Return the [x, y] coordinate for the center point of the cell that contains the specified text.  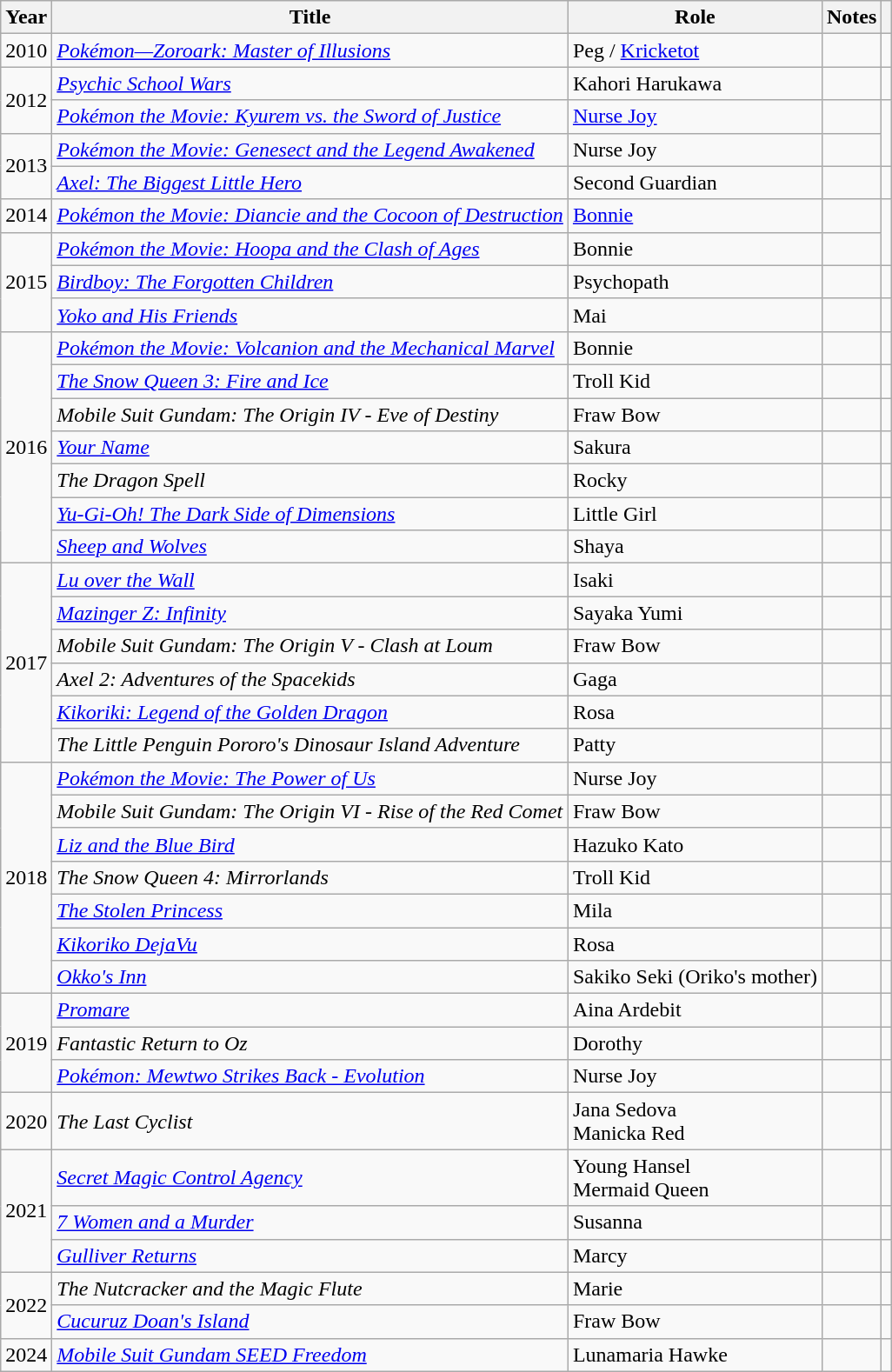
2019 [26, 1043]
Dorothy [695, 1043]
Isaki [695, 580]
Secret Magic Control Agency [310, 1177]
Mobile Suit Gundam SEED Freedom [310, 1355]
Sakura [695, 448]
Aina Ardebit [695, 1010]
Pokémon the Movie: Hoopa and the Clash of Ages [310, 249]
Little Girl [695, 514]
2021 [26, 1210]
Promare [310, 1010]
7 Women and a Murder [310, 1222]
Psychopath [695, 282]
Marie [695, 1289]
Jana SedovaManicka Red [695, 1122]
Pokémon the Movie: Volcanion and the Mechanical Marvel [310, 348]
Role [695, 17]
Psychic School Wars [310, 83]
The Nutcracker and the Magic Flute [310, 1289]
Mobile Suit Gundam: The Origin IV - Eve of Destiny [310, 415]
Pokémon the Movie: Genesect and the Legend Awakened [310, 150]
2013 [26, 166]
Pokémon: Mewtwo Strikes Back - Evolution [310, 1076]
Fantastic Return to Oz [310, 1043]
The Snow Queen 4: Mirrorlands [310, 877]
The Last Cyclist [310, 1122]
The Stolen Princess [310, 910]
2018 [26, 877]
Year [26, 17]
Marcy [695, 1255]
Rocky [695, 481]
2016 [26, 447]
Mila [695, 910]
Title [310, 17]
Kikoriki: Legend of the Golden Dragon [310, 712]
Second Guardian [695, 183]
Mobile Suit Gundam: The Origin VI - Rise of the Red Comet [310, 811]
The Snow Queen 3: Fire and Ice [310, 381]
Pokémon the Movie: Diancie and the Cocoon of Destruction [310, 216]
2024 [26, 1355]
2014 [26, 216]
Notes [851, 17]
Your Name [310, 448]
Okko's Inn [310, 977]
Mai [695, 315]
2010 [26, 50]
Pokémon the Movie: The Power of Us [310, 778]
Kikoriko DejaVu [310, 943]
The Dragon Spell [310, 481]
Mazinger Z: Infinity [310, 613]
Axel 2: Adventures of the Spacekids [310, 679]
Birdboy: The Forgotten Children [310, 282]
Gaga [695, 679]
2022 [26, 1305]
Patty [695, 745]
The Little Penguin Pororo's Dinosaur Island Adventure [310, 745]
Axel: The Biggest Little Hero [310, 183]
Young HanselMermaid Queen [695, 1177]
Peg / Kricketot [695, 50]
2012 [26, 100]
2017 [26, 663]
Yoko and His Friends [310, 315]
Cucuruz Doan's Island [310, 1322]
Susanna [695, 1222]
Liz and the Blue Bird [310, 844]
Gulliver Returns [310, 1255]
Shaya [695, 547]
Sayaka Yumi [695, 613]
Kahori Harukawa [695, 83]
Sakiko Seki (Oriko's mother) [695, 977]
Lu over the Wall [310, 580]
Hazuko Kato [695, 844]
Sheep and Wolves [310, 547]
2020 [26, 1122]
Yu-Gi-Oh! The Dark Side of Dimensions [310, 514]
Pokémon the Movie: Kyurem vs. the Sword of Justice [310, 117]
Mobile Suit Gundam: The Origin V - Clash at Loum [310, 646]
Lunamaria Hawke [695, 1355]
2015 [26, 282]
Pokémon—Zoroark: Master of Illusions [310, 50]
